Extract the [X, Y] coordinate from the center of the cell holding the provided text.  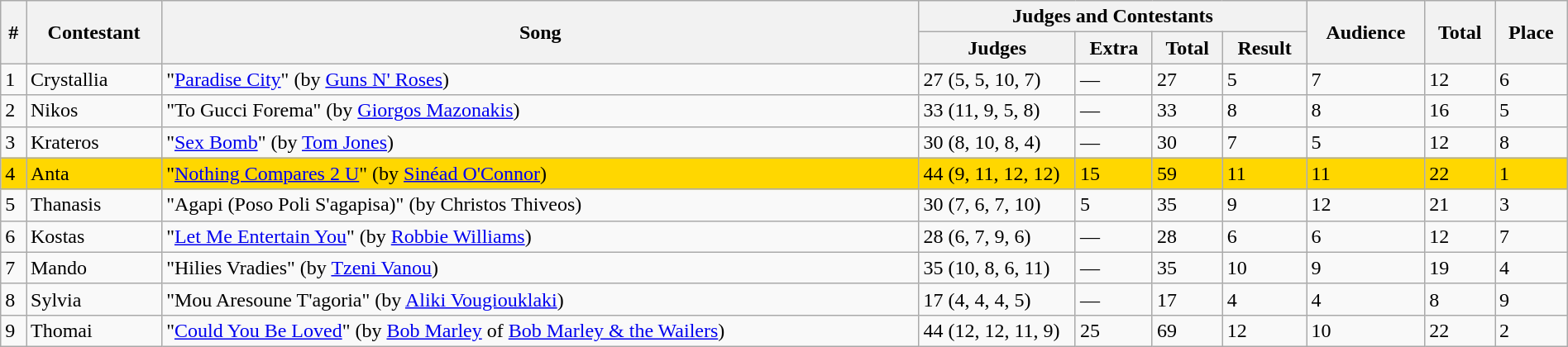
69 [1188, 330]
Judges and Contestants [1113, 17]
16 [1460, 111]
25 [1113, 330]
"Mou Aresoune T'agoria" (by Aliki Vougiouklaki) [541, 299]
"To Gucci Forema" (by Giorgos Mazonakis) [541, 111]
27 [1188, 79]
44 (9, 11, 12, 12) [997, 173]
21 [1460, 205]
35 (10, 8, 6, 11) [997, 268]
"Agapi (Poso Poli S'agapisa)" (by Christos Thiveos) [541, 205]
Mando [94, 268]
"Hilies Vradies" (by Tzeni Vanou) [541, 268]
33 (11, 9, 5, 8) [997, 111]
Contestant [94, 32]
"Let Me Entertain You" (by Robbie Williams) [541, 236]
17 (4, 4, 4, 5) [997, 299]
17 [1188, 299]
Audience [1366, 32]
"Paradise City" (by Guns N' Roses) [541, 79]
Thomai [94, 330]
19 [1460, 268]
# [13, 32]
"Could You Be Loved" (by Bob Marley of Bob Marley & the Wailers) [541, 330]
44 (12, 12, 11, 9) [997, 330]
30 (7, 6, 7, 10) [997, 205]
"Nothing Compares 2 U" (by Sinéad O'Connor) [541, 173]
28 (6, 7, 9, 6) [997, 236]
30 (8, 10, 8, 4) [997, 142]
Extra [1113, 48]
Judges [997, 48]
15 [1113, 173]
Thanasis [94, 205]
27 (5, 5, 10, 7) [997, 79]
Place [1532, 32]
Nikos [94, 111]
Anta [94, 173]
Result [1264, 48]
59 [1188, 173]
30 [1188, 142]
Krateros [94, 142]
33 [1188, 111]
28 [1188, 236]
Kostas [94, 236]
Sylvia [94, 299]
Song [541, 32]
Crystallia [94, 79]
"Sex Bomb" (by Tom Jones) [541, 142]
